Output the (X, Y) coordinate of the center of the cell containing the given text.  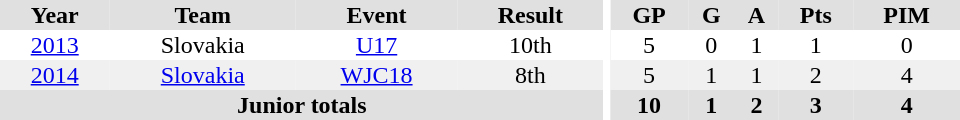
Junior totals (302, 105)
Pts (816, 15)
Year (54, 15)
G (712, 15)
10 (649, 105)
8th (530, 75)
GP (649, 15)
Result (530, 15)
Team (202, 15)
A (757, 15)
2013 (54, 45)
PIM (906, 15)
Event (376, 15)
U17 (376, 45)
3 (816, 105)
10th (530, 45)
WJC18 (376, 75)
2014 (54, 75)
